Scan for the cell matching the given text and deliver its [X, Y] coordinate at center. 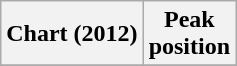
Chart (2012) [72, 34]
Peakposition [189, 34]
